Return the (x, y) coordinate for the center point of the cell that contains the specified text.  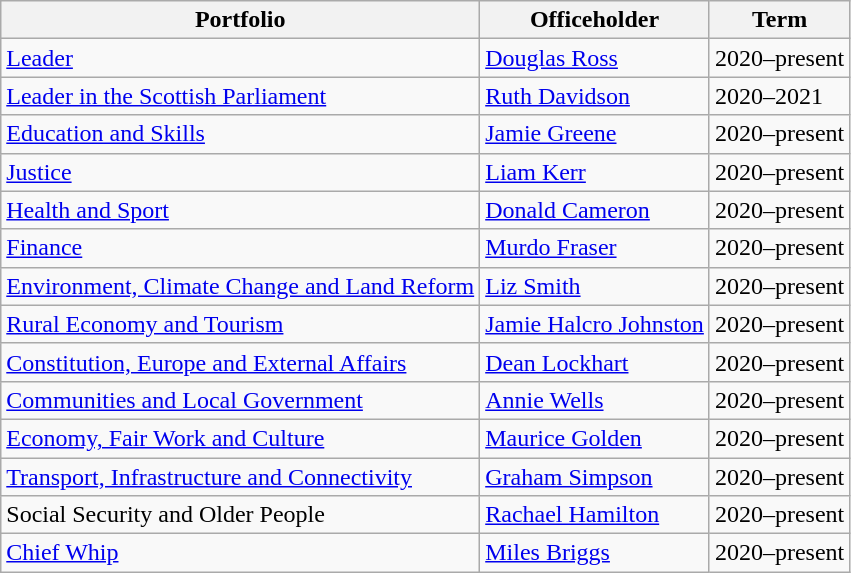
Environment, Climate Change and Land Reform (240, 286)
Transport, Infrastructure and Connectivity (240, 477)
Officeholder (595, 20)
Portfolio (240, 20)
Liam Kerr (595, 172)
Term (779, 20)
Education and Skills (240, 134)
Douglas Ross (595, 58)
Justice (240, 172)
Chief Whip (240, 553)
2020–2021 (779, 96)
Finance (240, 248)
Donald Cameron (595, 210)
Liz Smith (595, 286)
Ruth Davidson (595, 96)
Jamie Greene (595, 134)
Communities and Local Government (240, 400)
Graham Simpson (595, 477)
Rachael Hamilton (595, 515)
Jamie Halcro Johnston (595, 324)
Dean Lockhart (595, 362)
Leader in the Scottish Parliament (240, 96)
Constitution, Europe and External Affairs (240, 362)
Murdo Fraser (595, 248)
Annie Wells (595, 400)
Social Security and Older People (240, 515)
Health and Sport (240, 210)
Economy, Fair Work and Culture (240, 438)
Rural Economy and Tourism (240, 324)
Maurice Golden (595, 438)
Leader (240, 58)
Miles Briggs (595, 553)
